For the text-containing cell, return its midpoint in [x, y] coordinate format. 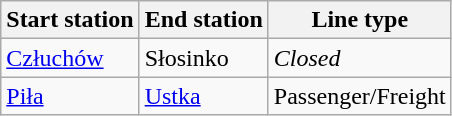
Closed [360, 58]
End station [204, 20]
Start station [70, 20]
Line type [360, 20]
Człuchów [70, 58]
Piła [70, 96]
Ustka [204, 96]
Słosinko [204, 58]
Passenger/Freight [360, 96]
